Provide the (x, y) coordinate of the cell's center where the given text is located.  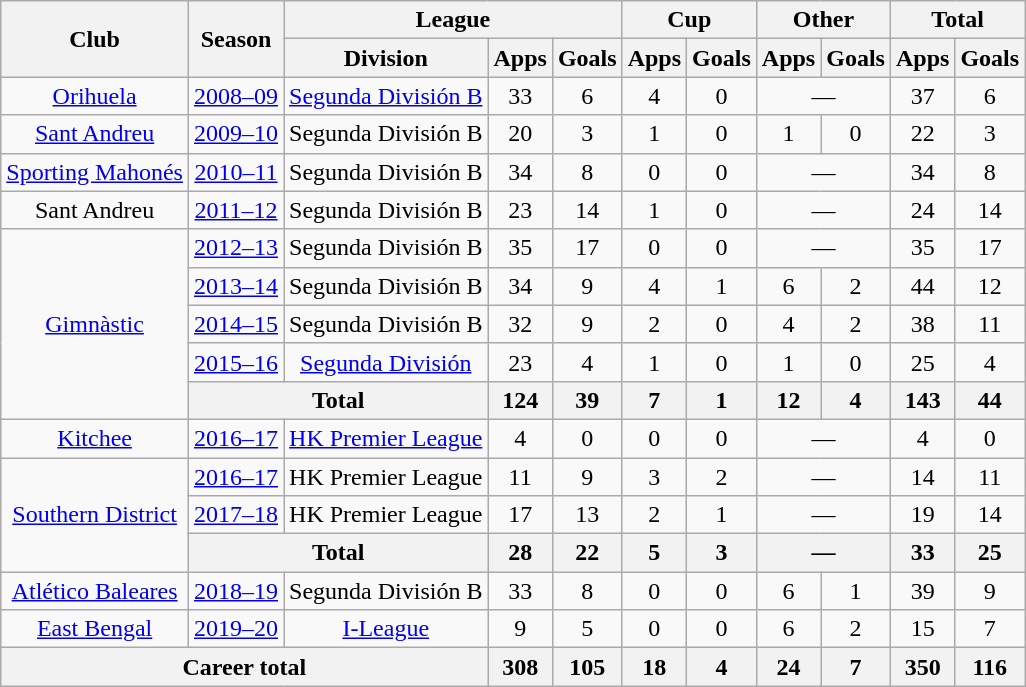
2015–16 (236, 362)
105 (587, 667)
Segunda División (386, 362)
2013–14 (236, 286)
20 (520, 134)
308 (520, 667)
East Bengal (95, 629)
2008–09 (236, 96)
League (454, 20)
Club (95, 39)
143 (922, 400)
2009–10 (236, 134)
37 (922, 96)
Cup (689, 20)
Orihuela (95, 96)
116 (990, 667)
2011–12 (236, 210)
28 (520, 553)
Sporting Mahonés (95, 172)
Season (236, 39)
19 (922, 515)
2012–13 (236, 248)
Atlético Baleares (95, 591)
124 (520, 400)
Division (386, 58)
2017–18 (236, 515)
Career total (244, 667)
2014–15 (236, 324)
32 (520, 324)
Other (823, 20)
38 (922, 324)
2018–19 (236, 591)
350 (922, 667)
2019–20 (236, 629)
Gimnàstic (95, 324)
13 (587, 515)
18 (654, 667)
I-League (386, 629)
2010–11 (236, 172)
Kitchee (95, 438)
15 (922, 629)
Southern District (95, 515)
